Pinpoint the cell where the given text exists, returning its (X, Y) midpoint coordinate. 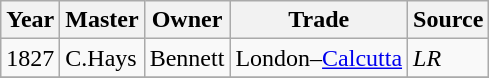
Owner (187, 20)
Bennett (187, 58)
LR (448, 58)
C.Hays (102, 58)
1827 (30, 58)
Trade (319, 20)
Source (448, 20)
Year (30, 20)
Master (102, 20)
London–Calcutta (319, 58)
